From the cell containing the given text, extract its center point as [X, Y] coordinate. 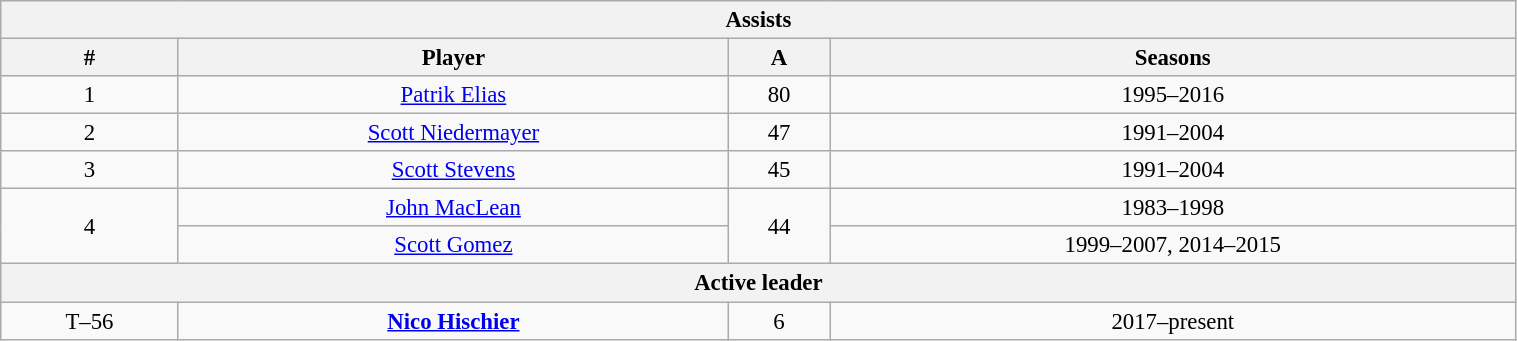
T–56 [90, 321]
2 [90, 133]
1999–2007, 2014–2015 [1174, 245]
1983–1998 [1174, 208]
4 [90, 226]
A [780, 58]
# [90, 58]
Nico Hischier [453, 321]
Scott Niedermayer [453, 133]
Assists [758, 20]
3 [90, 170]
John MacLean [453, 208]
Player [453, 58]
44 [780, 226]
1995–2016 [1174, 95]
Patrik Elias [453, 95]
80 [780, 95]
1 [90, 95]
Scott Gomez [453, 245]
2017–present [1174, 321]
6 [780, 321]
Active leader [758, 283]
47 [780, 133]
Scott Stevens [453, 170]
Seasons [1174, 58]
45 [780, 170]
